Determine the (X, Y) coordinate at the center of the cell enclosing the given text.  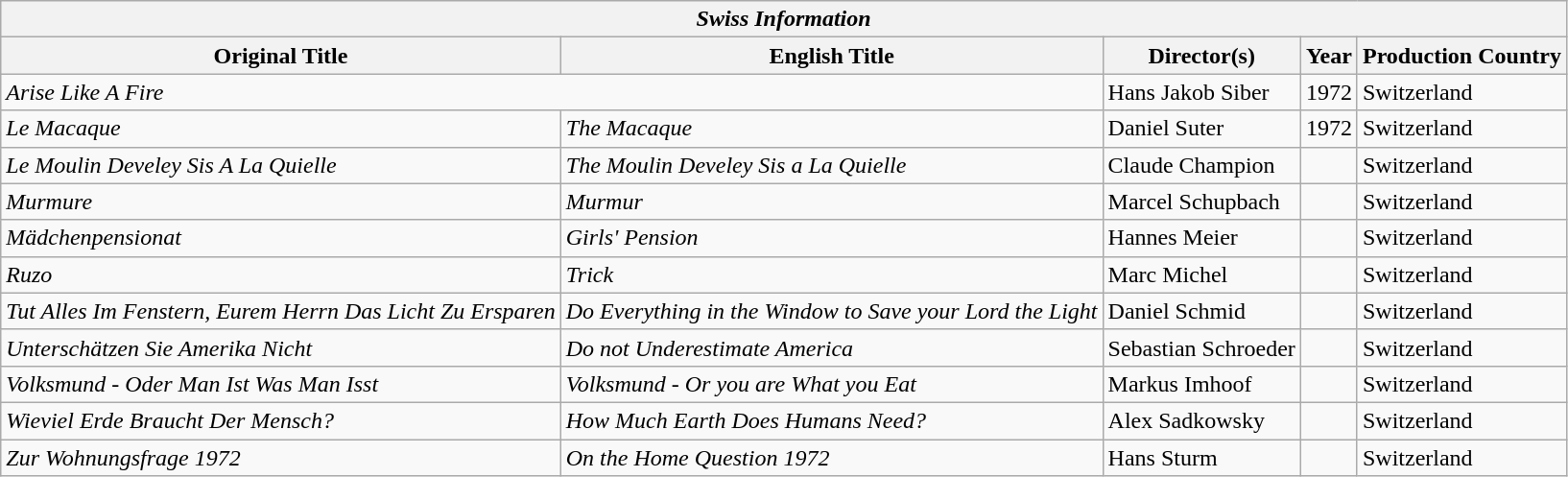
Zur Wohnungsfrage 1972 (281, 458)
Original Title (281, 56)
On the Home Question 1972 (831, 458)
Markus Imhoof (1201, 384)
Ruzo (281, 274)
Alex Sadkowsky (1201, 420)
Daniel Schmid (1201, 311)
The Moulin Develey Sis a La Quielle (831, 165)
Hans Jakob Siber (1201, 92)
Hannes Meier (1201, 238)
Le Moulin Develey Sis A La Quielle (281, 165)
Do Everything in the Window to Save your Lord the Light (831, 311)
Tut Alles Im Fenstern, Eurem Herrn Das Licht Zu Ersparen (281, 311)
Volksmund - Oder Man Ist Was Man Isst (281, 384)
Murmur (831, 202)
Sebastian Schroeder (1201, 347)
Claude Champion (1201, 165)
Le Macaque (281, 129)
Production Country (1461, 56)
Wieviel Erde Braucht Der Mensch? (281, 420)
Year (1328, 56)
Trick (831, 274)
Hans Sturm (1201, 458)
Volksmund - Or you are What you Eat (831, 384)
Arise Like A Fire (552, 92)
English Title (831, 56)
Unterschätzen Sie Amerika Nicht (281, 347)
Daniel Suter (1201, 129)
Do not Underestimate America (831, 347)
How Much Earth Does Humans Need? (831, 420)
Murmure (281, 202)
The Macaque (831, 129)
Swiss Information (784, 19)
Mädchenpensionat (281, 238)
Marcel Schupbach (1201, 202)
Girls' Pension (831, 238)
Director(s) (1201, 56)
Marc Michel (1201, 274)
